Search for the cell housing the specified text and yield its (X, Y) center coordinate. 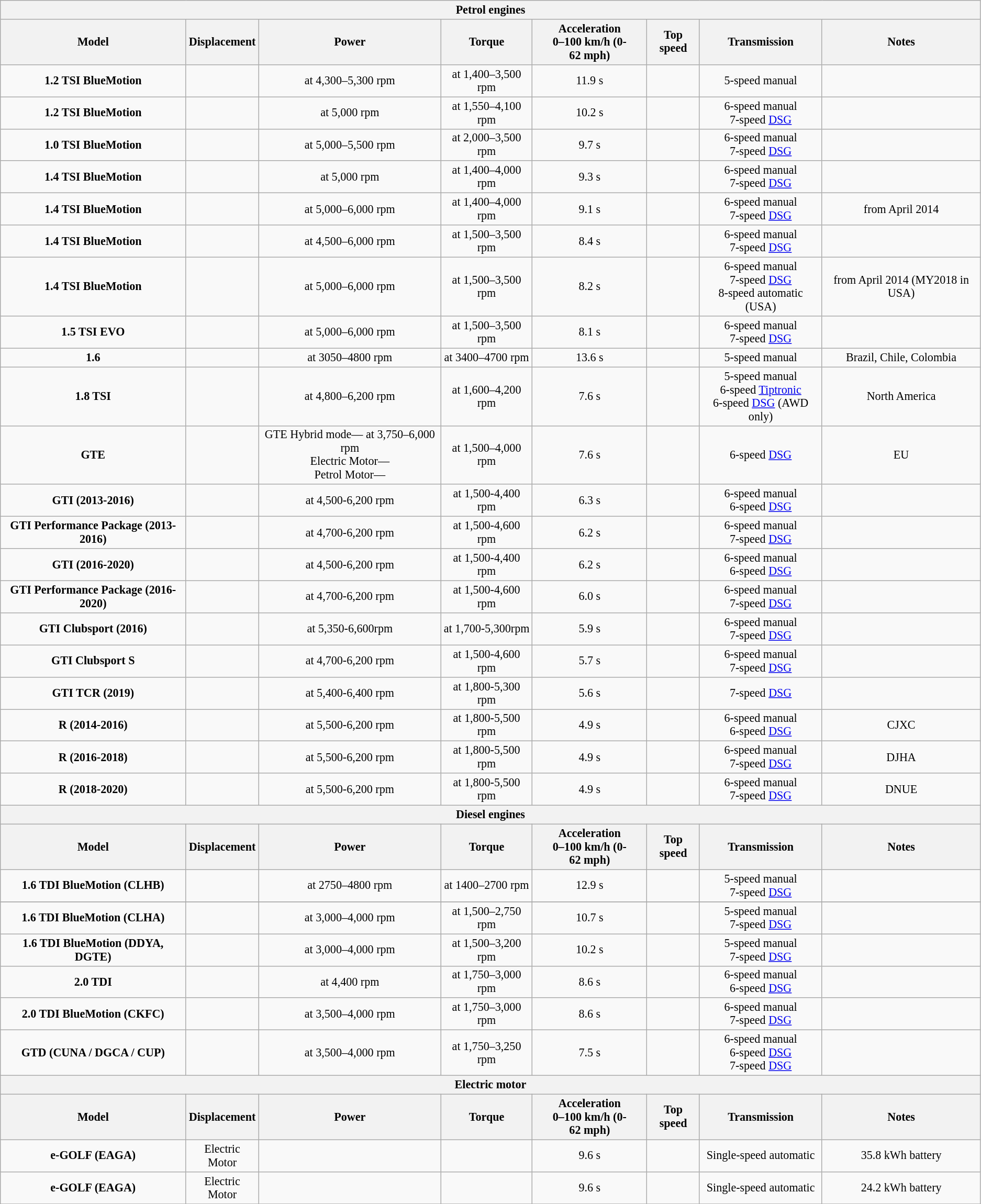
at 3400–4700 rpm (486, 358)
6.0 s (589, 597)
at 5,350-6,600rpm (350, 628)
R (2018-2020) (93, 789)
DNUE (901, 789)
GTD (CUNA / DGCA / CUP) (93, 1052)
at 1,600–4,200 rpm (486, 396)
2.0 TDI BlueMotion (CKFC) (93, 1013)
at 4,800–6,200 rpm (350, 396)
GTI Clubsport (2016) (93, 628)
8.2 s (589, 286)
Petrol engines (490, 9)
6-speed manual6-speed DSG7-speed DSG (761, 1052)
R (2016-2018) (93, 757)
at 1400–2700 rpm (486, 886)
from April 2014 (901, 208)
at 2750–4800 rpm (350, 886)
7-speed DSG (761, 693)
1.6 TDI BlueMotion (DDYA, DGTE) (93, 950)
at 5,400-6,400 rpm (350, 693)
GTI (2013-2016) (93, 500)
12.9 s (589, 886)
24.2 kWh battery (901, 1187)
6.3 s (589, 500)
9.7 s (589, 144)
7.5 s (589, 1052)
at 3050–4800 rpm (350, 358)
5.7 s (589, 661)
at 4,300–5,300 rpm (350, 81)
R (2014-2016) (93, 724)
at 2,000–3,500 rpm (486, 144)
at 4,400 rpm (350, 982)
at 5,000–5,500 rpm (350, 144)
GTE (93, 455)
GTI Performance Package (2013-2016) (93, 532)
13.6 s (589, 358)
at 1,800-5,300 rpm (486, 693)
at 1,750–3,250 rpm (486, 1052)
GTE Hybrid mode— at 3,750–6,000 rpm Electric Motor— Petrol Motor— (350, 455)
1.5 TSI EVO (93, 332)
8.1 s (589, 332)
5.9 s (589, 628)
6-speed manual7-speed DSG8-speed automatic (USA) (761, 286)
1.6 TDI BlueMotion (CLHA) (93, 917)
Diesel engines (490, 815)
GTI (2016-2020) (93, 564)
2.0 TDI (93, 982)
8.4 s (589, 241)
at 1,700-5,300rpm (486, 628)
11.9 s (589, 81)
EU (901, 455)
1.0 TSI BlueMotion (93, 144)
6-speed DSG (761, 455)
at 1,400–3,500 rpm (486, 81)
GTI Clubsport S (93, 661)
5.6 s (589, 693)
North America (901, 396)
at 4,500–6,000 rpm (350, 241)
DJHA (901, 757)
1.6 TDI BlueMotion (CLHB) (93, 886)
at 1,500–2,750 rpm (486, 917)
at 1,500–3,200 rpm (486, 950)
1.6 (93, 358)
GTI Performance Package (2016-2020) (93, 597)
5-speed manual6-speed Tiptronic6-speed DSG (AWD only) (761, 396)
10.7 s (589, 917)
Brazil, Chile, Colombia (901, 358)
from April 2014 (MY2018 in USA) (901, 286)
9.3 s (589, 177)
at 1,500–4,000 rpm (486, 455)
at 1,550–4,100 rpm (486, 112)
1.8 TSI (93, 396)
35.8 kWh battery (901, 1156)
Electric motor (490, 1085)
9.1 s (589, 208)
CJXC (901, 724)
GTI TCR (2019) (93, 693)
